Find where the given text appears and provide that cell's center as (X, Y) coordinate. 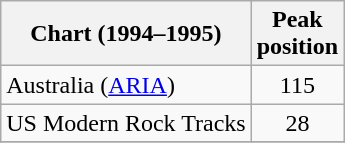
Australia (ARIA) (126, 85)
US Modern Rock Tracks (126, 123)
Chart (1994–1995) (126, 34)
Peakposition (297, 34)
115 (297, 85)
28 (297, 123)
